Search for the cell housing the specified text and yield its [x, y] center coordinate. 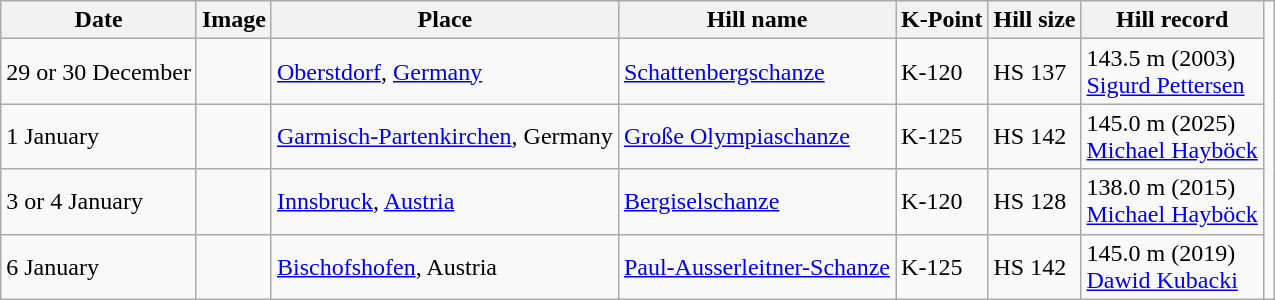
Garmisch-Partenkirchen, Germany [444, 136]
Bergiselschanze [756, 202]
Schattenbergschanze [756, 72]
143.5 m (2003) Sigurd Pettersen [1172, 72]
K-Point [942, 20]
1 January [99, 136]
Hill size [1034, 20]
Hill record [1172, 20]
3 or 4 January [99, 202]
138.0 m (2015) Michael Hayböck [1172, 202]
Date [99, 20]
145.0 m (2025) Michael Hayböck [1172, 136]
29 or 30 December [99, 72]
HS 128 [1034, 202]
145.0 m (2019) Dawid Kubacki [1172, 266]
Oberstdorf, Germany [444, 72]
Paul-Ausserleitner-Schanze [756, 266]
Bischofshofen, Austria [444, 266]
HS 137 [1034, 72]
Hill name [756, 20]
Innsbruck, Austria [444, 202]
Image [234, 20]
Place [444, 20]
6 January [99, 266]
Große Olympiaschanze [756, 136]
